Return the [x, y] coordinate for the center point of the cell that contains the specified text.  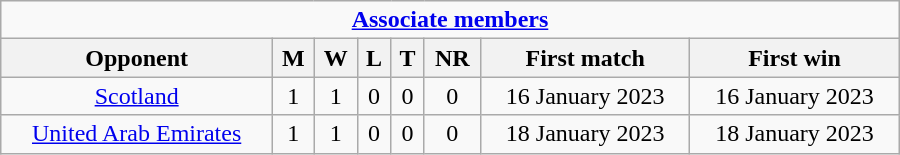
L [374, 58]
NR [452, 58]
Scotland [137, 96]
W [336, 58]
First win [794, 58]
Associate members [450, 20]
M [294, 58]
T [408, 58]
United Arab Emirates [137, 134]
First match [586, 58]
Opponent [137, 58]
